Detect which cell encompasses the target text, then output its (x, y) center coordinate. 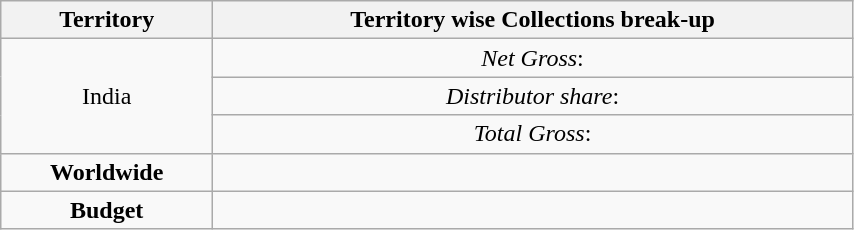
Territory wise Collections break-up (533, 20)
Budget (107, 210)
Total Gross: (533, 134)
Distributor share: (533, 96)
India (107, 96)
Worldwide (107, 172)
Net Gross: (533, 58)
Territory (107, 20)
